Search for the cell housing the specified text and yield its (X, Y) center coordinate. 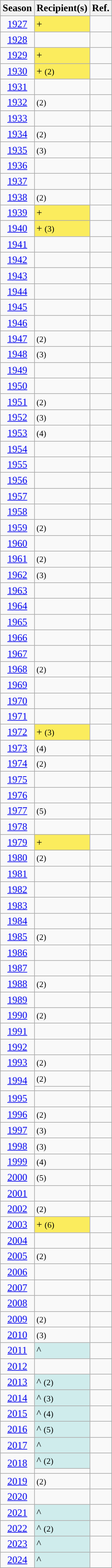
1993 (17, 1063)
1971 (17, 717)
^ (5) (62, 1429)
1950 (17, 386)
+ (6) (62, 1225)
2017 (17, 1445)
2022 (17, 1528)
1997 (17, 1130)
1954 (17, 449)
1927 (17, 24)
2004 (17, 1241)
1930 (17, 71)
1961 (17, 559)
1970 (17, 701)
1957 (17, 496)
1966 (17, 638)
1956 (17, 480)
1958 (17, 512)
1973 (17, 748)
2010 (17, 1335)
1964 (17, 606)
2021 (17, 1513)
2015 (17, 1413)
1935 (17, 150)
2012 (17, 1366)
1962 (17, 575)
1965 (17, 622)
1994 (17, 1081)
1992 (17, 1047)
1934 (17, 134)
2001 (17, 1193)
2014 (17, 1398)
1972 (17, 732)
1985 (17, 937)
1938 (17, 197)
2005 (17, 1256)
1946 (17, 323)
1981 (17, 874)
1975 (17, 779)
1977 (17, 811)
Ref. (100, 8)
1932 (17, 103)
1974 (17, 764)
2007 (17, 1288)
1942 (17, 260)
^ (3) (62, 1398)
1944 (17, 292)
1936 (17, 165)
2019 (17, 1481)
1941 (17, 244)
+ (2) (62, 71)
1987 (17, 968)
2020 (17, 1497)
1995 (17, 1099)
1967 (17, 653)
1952 (17, 417)
2011 (17, 1350)
1943 (17, 276)
1949 (17, 370)
1960 (17, 543)
1968 (17, 669)
1980 (17, 858)
1978 (17, 827)
2009 (17, 1319)
1989 (17, 1000)
1959 (17, 528)
1991 (17, 1031)
2003 (17, 1225)
1984 (17, 921)
2024 (17, 1560)
2013 (17, 1382)
Season (17, 8)
1939 (17, 213)
1976 (17, 795)
2018 (17, 1463)
2002 (17, 1209)
1988 (17, 984)
2016 (17, 1429)
1940 (17, 229)
2008 (17, 1303)
1947 (17, 339)
1948 (17, 354)
1963 (17, 590)
2006 (17, 1272)
1931 (17, 87)
1996 (17, 1114)
1929 (17, 55)
Recipient(s) (62, 8)
2023 (17, 1544)
1933 (17, 118)
1969 (17, 685)
1979 (17, 842)
1955 (17, 465)
2000 (17, 1177)
1986 (17, 952)
1928 (17, 40)
^ (4) (62, 1413)
1990 (17, 1016)
1945 (17, 307)
1999 (17, 1162)
1998 (17, 1146)
1983 (17, 905)
1953 (17, 433)
1982 (17, 889)
1951 (17, 402)
1937 (17, 181)
